From the cell containing the given text, extract its center point as (X, Y) coordinate. 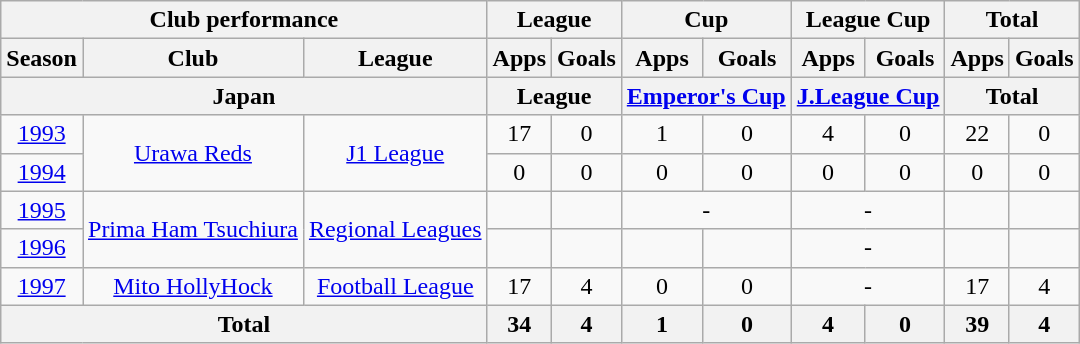
Club performance (244, 20)
J1 League (395, 153)
League Cup (868, 20)
Season (42, 58)
Urawa Reds (192, 153)
1993 (42, 134)
Club (192, 58)
J.League Cup (868, 96)
Japan (244, 96)
Prima Ham Tsuchiura (192, 229)
1996 (42, 248)
34 (519, 324)
22 (977, 134)
Regional Leagues (395, 229)
Cup (706, 20)
39 (977, 324)
1997 (42, 286)
Emperor's Cup (706, 96)
Football League (395, 286)
1995 (42, 210)
1994 (42, 172)
Mito HollyHock (192, 286)
